Extract the [X, Y] coordinate from the center of the cell holding the provided text.  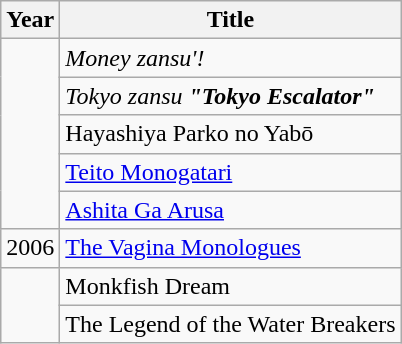
The Legend of the Water Breakers [230, 324]
Teito Monogatari [230, 172]
Hayashiya Parko no Yabō [230, 134]
Ashita Ga Arusa [230, 210]
Money zansu'! [230, 58]
Year [30, 20]
Title [230, 20]
Monkfish Dream [230, 286]
Tokyo zansu "Tokyo Escalator" [230, 96]
The Vagina Monologues [230, 248]
2006 [30, 248]
